Provide the [x, y] coordinate of the cell's center where the given text is located.  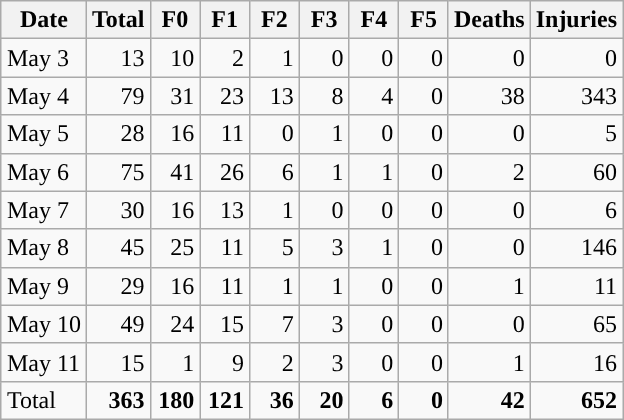
23 [225, 96]
41 [175, 172]
F4 [374, 20]
25 [175, 248]
F2 [274, 20]
343 [576, 96]
Date [44, 20]
363 [118, 400]
F0 [175, 20]
F3 [324, 20]
May 10 [44, 324]
65 [576, 324]
May 3 [44, 58]
121 [225, 400]
9 [225, 362]
180 [175, 400]
75 [118, 172]
29 [118, 286]
20 [324, 400]
F5 [424, 20]
31 [175, 96]
8 [324, 96]
652 [576, 400]
May 6 [44, 172]
42 [489, 400]
45 [118, 248]
28 [118, 134]
10 [175, 58]
36 [274, 400]
146 [576, 248]
F1 [225, 20]
May 9 [44, 286]
49 [118, 324]
24 [175, 324]
26 [225, 172]
79 [118, 96]
May 11 [44, 362]
May 4 [44, 96]
May 8 [44, 248]
Deaths [489, 20]
38 [489, 96]
May 7 [44, 210]
7 [274, 324]
60 [576, 172]
30 [118, 210]
Injuries [576, 20]
May 5 [44, 134]
4 [374, 96]
